Return the [X, Y] coordinate for the center point of the cell that contains the specified text.  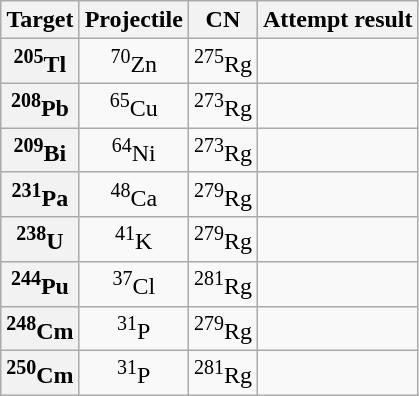
Target [40, 20]
65Cu [134, 106]
248Cm [40, 328]
70Zn [134, 62]
41K [134, 240]
244Pu [40, 284]
205Tl [40, 62]
Attempt result [338, 20]
37Cl [134, 284]
231Pa [40, 194]
250Cm [40, 374]
CN [222, 20]
208Pb [40, 106]
64Ni [134, 150]
275Rg [222, 62]
238U [40, 240]
209Bi [40, 150]
48Ca [134, 194]
Projectile [134, 20]
